Find where the given text appears and provide that cell's center as [x, y] coordinate. 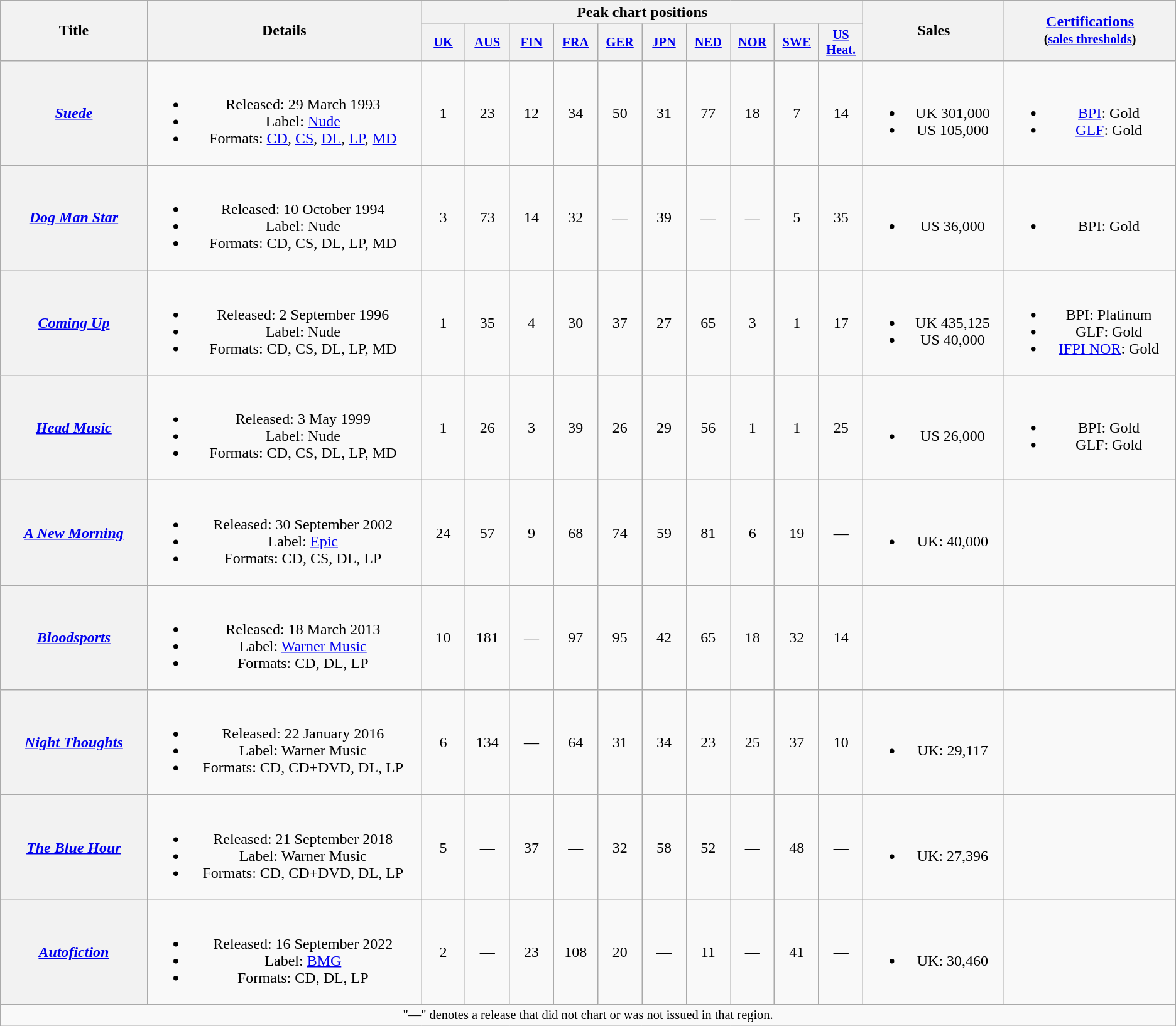
Certifications(sales thresholds) [1090, 31]
48 [797, 848]
Dog Man Star [74, 219]
GER [619, 43]
Peak chart positions [642, 13]
30 [575, 323]
73 [487, 219]
SWE [797, 43]
UK: 40,000 [934, 532]
UK 301,000US 105,000 [934, 113]
108 [575, 952]
Released: 29 March 1993Label: NudeFormats: CD, CS, DL, LP, MD [284, 113]
Coming Up [74, 323]
UK: 29,117 [934, 742]
24 [443, 532]
Autofiction [74, 952]
Released: 30 September 2002Label: EpicFormats: CD, CS, DL, LP [284, 532]
Details [284, 31]
UK: 27,396 [934, 848]
17 [841, 323]
81 [708, 532]
2 [443, 952]
Released: 22 January 2016Label: Warner MusicFormats: CD, CD+DVD, DL, LP [284, 742]
50 [619, 113]
95 [619, 638]
58 [664, 848]
20 [619, 952]
UK [443, 43]
UK: 30,460 [934, 952]
41 [797, 952]
"—" denotes a release that did not chart or was not issued in that region. [588, 1015]
9 [531, 532]
56 [708, 428]
64 [575, 742]
Released: 3 May 1999Label: NudeFormats: CD, CS, DL, LP, MD [284, 428]
Head Music [74, 428]
11 [708, 952]
Released: 2 September 1996Label: NudeFormats: CD, CS, DL, LP, MD [284, 323]
77 [708, 113]
JPN [664, 43]
Night Thoughts [74, 742]
68 [575, 532]
52 [708, 848]
42 [664, 638]
134 [487, 742]
Released: 10 October 1994Label: NudeFormats: CD, CS, DL, LP, MD [284, 219]
The Blue Hour [74, 848]
59 [664, 532]
Bloodsports [74, 638]
Released: 18 March 2013Label: Warner MusicFormats: CD, DL, LP [284, 638]
BPI: Gold [1090, 219]
7 [797, 113]
19 [797, 532]
A New Morning [74, 532]
27 [664, 323]
FIN [531, 43]
US 26,000 [934, 428]
NOR [752, 43]
29 [664, 428]
57 [487, 532]
97 [575, 638]
Released: 21 September 2018Label: Warner MusicFormats: CD, CD+DVD, DL, LP [284, 848]
UK 435,125US 40,000 [934, 323]
FRA [575, 43]
Sales [934, 31]
Title [74, 31]
74 [619, 532]
NED [708, 43]
12 [531, 113]
US Heat. [841, 43]
US 36,000 [934, 219]
BPI: PlatinumGLF: GoldIFPI NOR: Gold [1090, 323]
181 [487, 638]
AUS [487, 43]
Suede [74, 113]
Released: 16 September 2022Label: BMGFormats: CD, DL, LP [284, 952]
4 [531, 323]
